Return (x, y) of the center of cell containing provided text 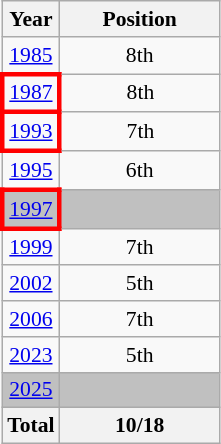
Total (30, 426)
1997 (30, 210)
2025 (30, 390)
1993 (30, 132)
Position (140, 19)
2023 (30, 355)
2002 (30, 284)
6th (140, 170)
1985 (30, 56)
1987 (30, 94)
1995 (30, 170)
1999 (30, 246)
Year (30, 19)
10/18 (140, 426)
2006 (30, 319)
